Detect which cell encompasses the target text, then output its [x, y] center coordinate. 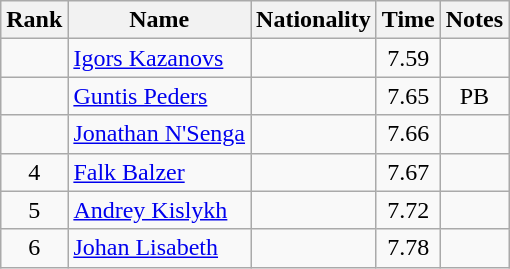
PB [474, 96]
Falk Balzer [160, 172]
7.65 [408, 96]
Guntis Peders [160, 96]
6 [34, 248]
7.78 [408, 248]
Nationality [314, 20]
7.59 [408, 58]
4 [34, 172]
Time [408, 20]
Andrey Kislykh [160, 210]
7.66 [408, 134]
7.72 [408, 210]
Johan Lisabeth [160, 248]
Rank [34, 20]
Notes [474, 20]
5 [34, 210]
Jonathan N'Senga [160, 134]
7.67 [408, 172]
Name [160, 20]
Igors Kazanovs [160, 58]
